Scan for the cell matching the given text and deliver its (X, Y) coordinate at center. 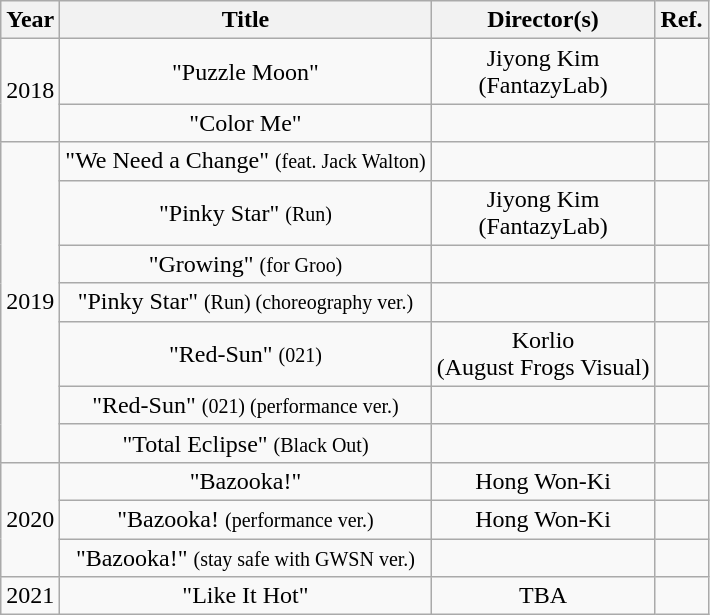
"Total Eclipse" (Black Out) (246, 443)
"Bazooka!" (stay safe with GWSN ver.) (246, 557)
Title (246, 20)
Director(s) (543, 20)
2018 (30, 90)
2019 (30, 302)
"Pinky Star" (Run) (246, 212)
"We Need a Change" (feat. Jack Walton) (246, 161)
"Bazooka!" (246, 481)
Korlio(August Frogs Visual) (543, 354)
"Pinky Star" (Run) (choreography ver.) (246, 302)
Year (30, 20)
"Puzzle Moon" (246, 72)
"Bazooka! (performance ver.) (246, 519)
"Red-Sun" (021) (246, 354)
TBA (543, 596)
"Growing" (for Groo) (246, 264)
Ref. (682, 20)
"Like It Hot" (246, 596)
2021 (30, 596)
"Color Me" (246, 123)
2020 (30, 519)
"Red-Sun" (021) (performance ver.) (246, 405)
